Identify which cell holds the provided text, then report its [x, y] central coordinate. 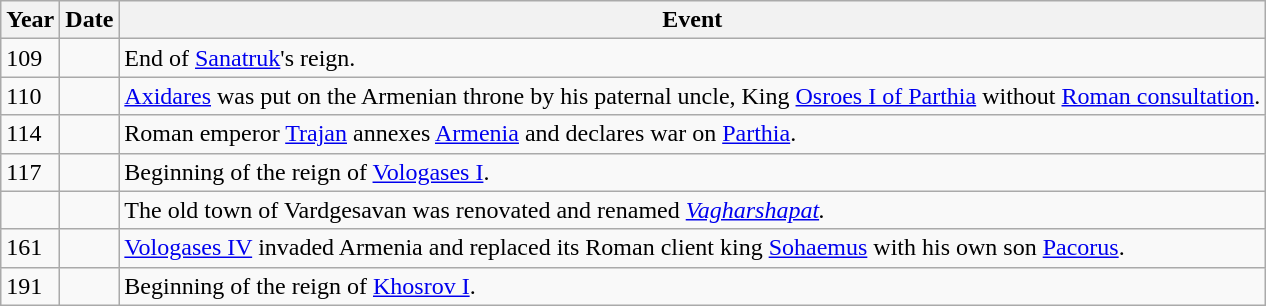
109 [30, 58]
161 [30, 248]
Roman emperor Trajan annexes Armenia and declares war on Parthia. [692, 134]
191 [30, 286]
Beginning of the reign of Khosrov I. [692, 286]
110 [30, 96]
Year [30, 20]
Beginning of the reign of Vologases I. [692, 172]
Event [692, 20]
Axidares was put on the Armenian throne by his paternal uncle, King Osroes I of Parthia without Roman consultation. [692, 96]
117 [30, 172]
End of Sanatruk's reign. [692, 58]
Vologases IV invaded Armenia and replaced its Roman client king Sohaemus with his own son Pacorus. [692, 248]
114 [30, 134]
Date [90, 20]
The old town of Vardgesavan was renovated and renamed Vagharshapat. [692, 210]
